Extract the [X, Y] coordinate from the center of the cell holding the provided text.  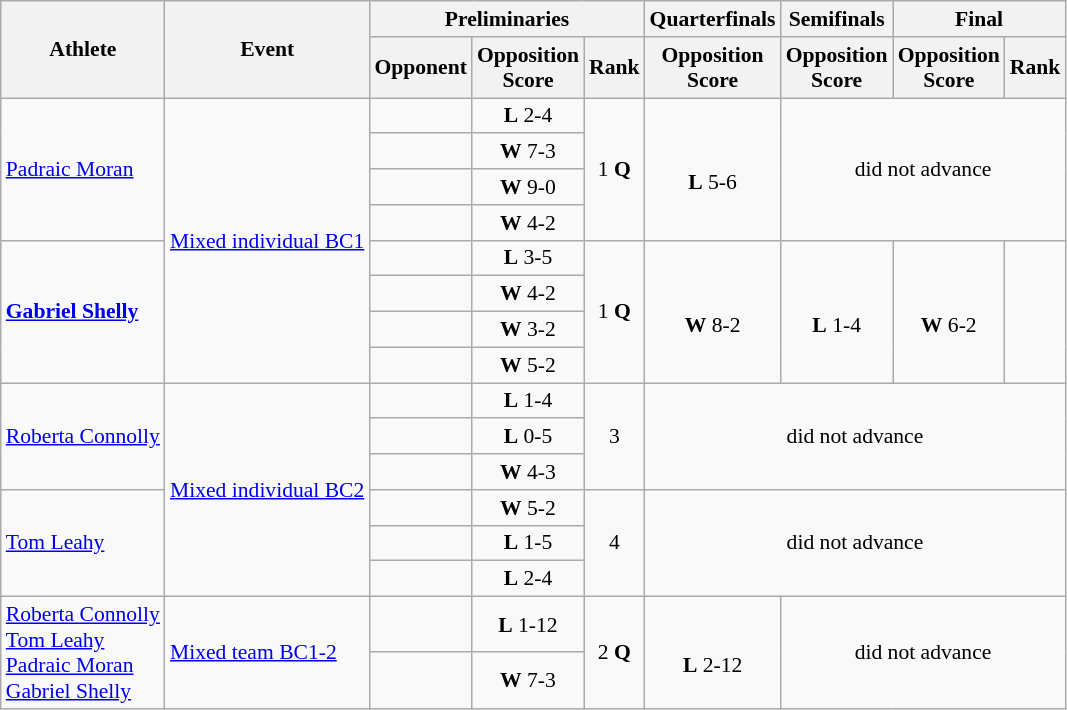
L 0-5 [528, 437]
W 9-0 [528, 187]
W 8-2 [713, 311]
L 5-6 [713, 169]
W 6-2 [949, 311]
Mixed team BC1-2 [267, 653]
L 1-12 [528, 625]
Athlete [83, 50]
Roberta Connolly [83, 436]
Event [267, 50]
Mixed individual BC1 [267, 240]
Preliminaries [506, 19]
3 [614, 436]
Padraic Moran [83, 169]
Semifinals [837, 19]
L 1-5 [528, 543]
2 Q [614, 653]
Gabriel Shelly [83, 311]
Final [980, 19]
L 2-12 [713, 653]
Mixed individual BC2 [267, 490]
L 3-5 [528, 258]
Opponent [420, 68]
Roberta Connolly Tom Leahy Padraic Moran Gabriel Shelly [83, 653]
Quarterfinals [713, 19]
4 [614, 544]
W 3-2 [528, 330]
W 4-3 [528, 472]
Tom Leahy [83, 544]
